Provide the [x, y] coordinate of the cell's center where the given text is located.  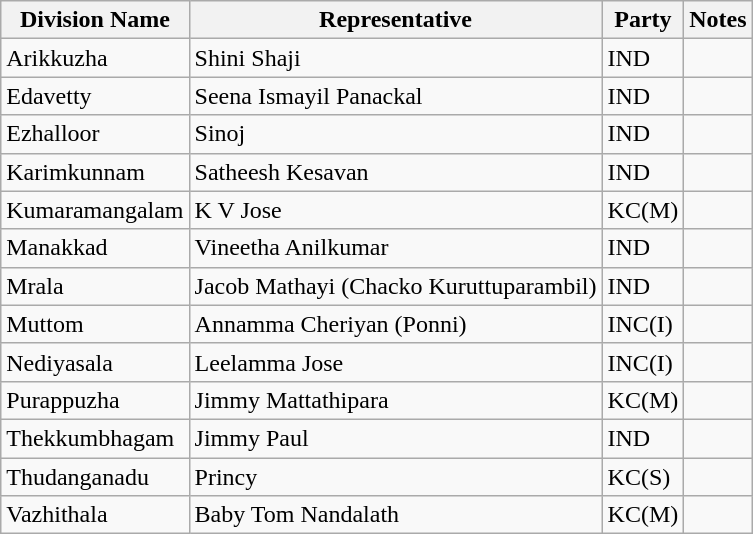
Annamma Cheriyan (Ponni) [396, 324]
Mrala [95, 286]
Jimmy Mattathipara [396, 400]
Muttom [95, 324]
Karimkunnam [95, 172]
Purappuzha [95, 400]
Edavetty [95, 96]
Thudanganadu [95, 477]
Manakkad [95, 248]
Arikkuzha [95, 58]
Division Name [95, 20]
Shini Shaji [396, 58]
Seena Ismayil Panackal [396, 96]
Kumaramangalam [95, 210]
Jacob Mathayi (Chacko Kuruttuparambil) [396, 286]
K V Jose [396, 210]
Ezhalloor [95, 134]
Leelamma Jose [396, 362]
Notes [718, 20]
Vazhithala [95, 515]
Jimmy Paul [396, 438]
Princy [396, 477]
Sinoj [396, 134]
Vineetha Anilkumar [396, 248]
Party [643, 20]
KC(S) [643, 477]
Thekkumbhagam [95, 438]
Satheesh Kesavan [396, 172]
Representative [396, 20]
Nediyasala [95, 362]
Baby Tom Nandalath [396, 515]
